Pinpoint the cell where the given text exists, returning its [X, Y] midpoint coordinate. 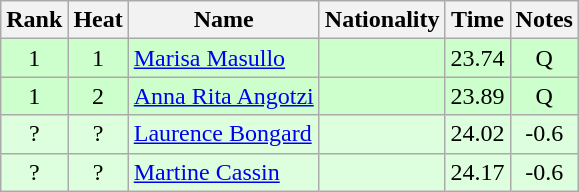
Martine Cassin [224, 172]
Heat [98, 20]
23.89 [478, 96]
Laurence Bongard [224, 134]
24.17 [478, 172]
Anna Rita Angotzi [224, 96]
24.02 [478, 134]
Nationality [382, 20]
Marisa Masullo [224, 58]
Name [224, 20]
2 [98, 96]
Notes [544, 20]
Rank [34, 20]
Time [478, 20]
23.74 [478, 58]
